For the text-containing cell, return its midpoint in [X, Y] coordinate format. 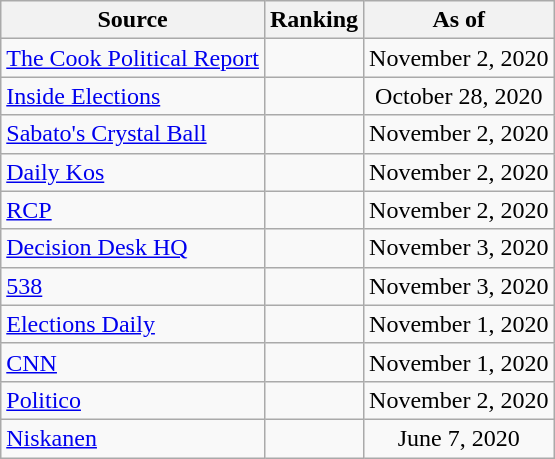
Daily Kos [133, 172]
Source [133, 20]
Niskanen [133, 438]
CNN [133, 362]
Ranking [314, 20]
Inside Elections [133, 96]
As of [459, 20]
Decision Desk HQ [133, 248]
RCP [133, 210]
Elections Daily [133, 324]
538 [133, 286]
Politico [133, 400]
The Cook Political Report [133, 58]
June 7, 2020 [459, 438]
October 28, 2020 [459, 96]
Sabato's Crystal Ball [133, 134]
